Capture the cell that displays the provided text and extract its [X, Y] central coordinate. 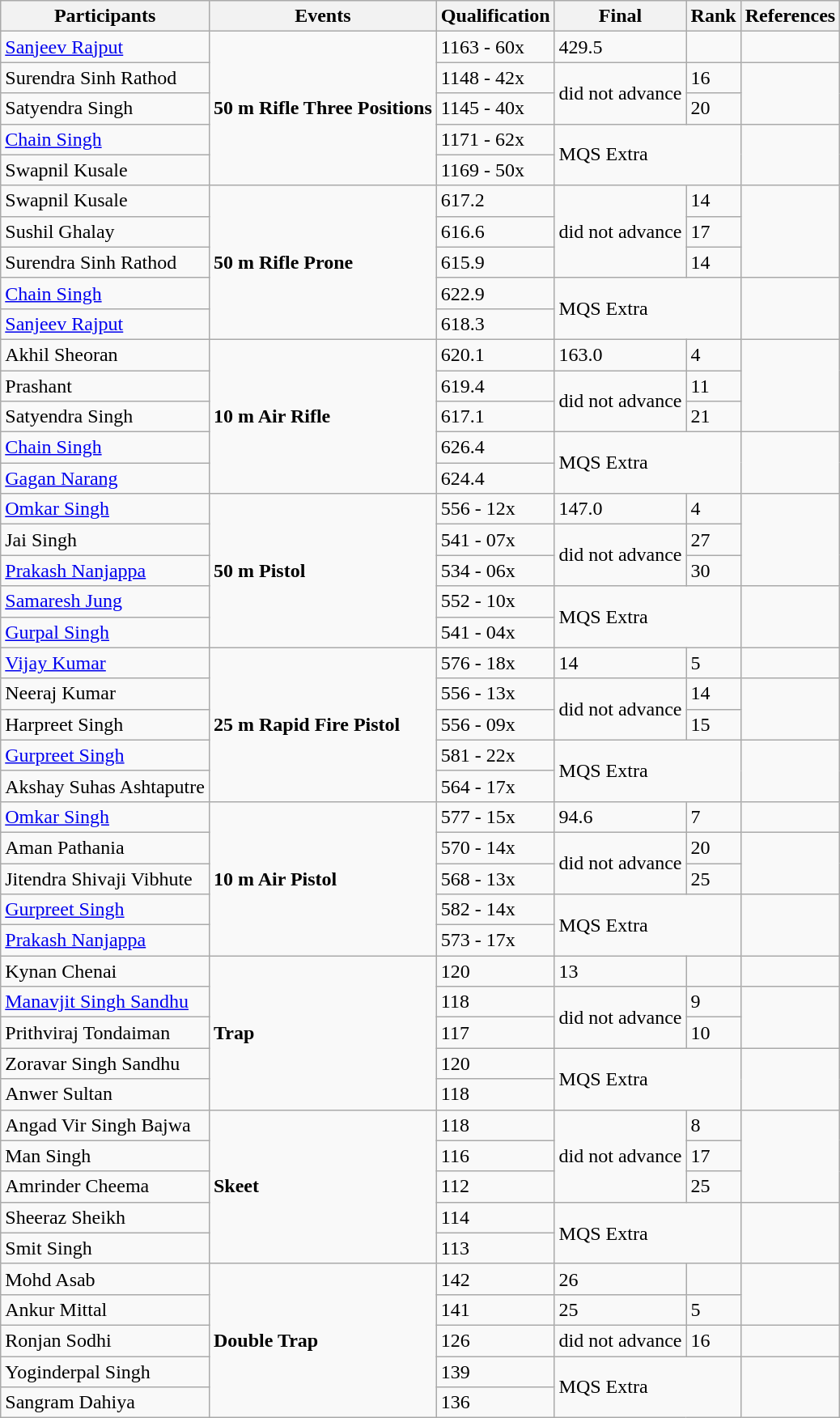
References [790, 16]
Jitendra Shivaji Vibhute [105, 878]
141 [495, 1310]
Gurpal Singh [105, 632]
25 m Rapid Fire Pistol [322, 724]
577 - 15x [495, 817]
556 - 12x [495, 509]
10 [714, 1033]
Akhil Sheoran [105, 354]
Events [322, 16]
163.0 [620, 354]
Yoginderpal Singh [105, 1372]
113 [495, 1248]
556 - 09x [495, 724]
Amrinder Cheema [105, 1187]
Vijay Kumar [105, 663]
136 [495, 1403]
626.4 [495, 448]
Rank [714, 16]
26 [620, 1279]
Harpreet Singh [105, 724]
429.5 [620, 47]
581 - 22x [495, 755]
27 [714, 540]
Double Trap [322, 1340]
Participants [105, 16]
Anwer Sultan [105, 1094]
Ankur Mittal [105, 1310]
Prashant [105, 386]
50 m Pistol [322, 571]
15 [714, 724]
556 - 13x [495, 694]
617.1 [495, 417]
112 [495, 1187]
50 m Rifle Three Positions [322, 108]
582 - 14x [495, 910]
618.3 [495, 324]
624.4 [495, 478]
Skeet [322, 1187]
8 [714, 1125]
541 - 04x [495, 632]
Trap [322, 1033]
Neeraj Kumar [105, 694]
Sangram Dahiya [105, 1403]
Zoravar Singh Sandhu [105, 1063]
Sheeraz Sheikh [105, 1217]
116 [495, 1156]
552 - 10x [495, 601]
616.6 [495, 231]
11 [714, 386]
Jai Singh [105, 540]
139 [495, 1372]
Aman Pathania [105, 847]
615.9 [495, 262]
Qualification [495, 16]
620.1 [495, 354]
Akshay Suhas Ashtaputre [105, 786]
9 [714, 1002]
114 [495, 1217]
617.2 [495, 201]
564 - 17x [495, 786]
Samaresh Jung [105, 601]
Kynan Chenai [105, 971]
1171 - 62x [495, 139]
126 [495, 1340]
Ronjan Sodhi [105, 1340]
Angad Vir Singh Bajwa [105, 1125]
147.0 [620, 509]
541 - 07x [495, 540]
1145 - 40x [495, 108]
13 [620, 971]
1148 - 42x [495, 78]
50 m Rifle Prone [322, 262]
1163 - 60x [495, 47]
Smit Singh [105, 1248]
619.4 [495, 386]
Manavjit Singh Sandhu [105, 1002]
576 - 18x [495, 663]
Man Singh [105, 1156]
Gagan Narang [105, 478]
7 [714, 817]
Final [620, 16]
573 - 17x [495, 940]
Prithviraj Tondaiman [105, 1033]
21 [714, 417]
142 [495, 1279]
Mohd Asab [105, 1279]
Sushil Ghalay [105, 231]
1169 - 50x [495, 170]
622.9 [495, 293]
568 - 13x [495, 878]
10 m Air Pistol [322, 878]
30 [714, 571]
94.6 [620, 817]
10 m Air Rifle [322, 416]
117 [495, 1033]
570 - 14x [495, 847]
534 - 06x [495, 571]
